Output the [X, Y] coordinate of the center of the cell containing the given text.  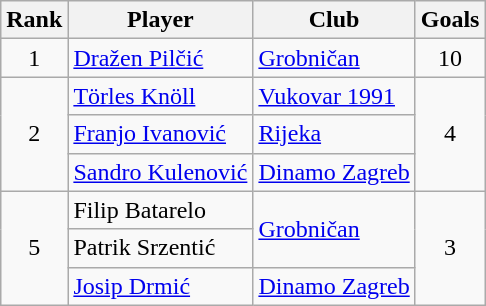
Player [160, 20]
Sandro Kulenović [160, 172]
Goals [450, 20]
Franjo Ivanović [160, 134]
Törles Knöll [160, 96]
1 [34, 58]
Patrik Srzentić [160, 248]
Rank [34, 20]
Filip Batarelo [160, 210]
4 [450, 134]
2 [34, 134]
3 [450, 248]
Rijeka [334, 134]
Club [334, 20]
10 [450, 58]
Dražen Pilčić [160, 58]
Josip Drmić [160, 286]
Vukovar 1991 [334, 96]
5 [34, 248]
